From the cell containing the given text, extract its center point as [X, Y] coordinate. 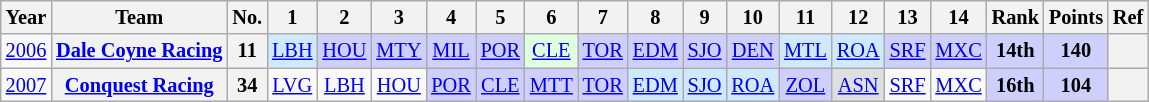
ASN [858, 85]
7 [603, 17]
MTY [398, 51]
Year [26, 17]
3 [398, 17]
LVG [292, 85]
Ref [1128, 17]
Team [139, 17]
Conquest Racing [139, 85]
4 [450, 17]
2006 [26, 51]
5 [500, 17]
Rank [1016, 17]
2007 [26, 85]
1 [292, 17]
Dale Coyne Racing [139, 51]
2 [344, 17]
9 [705, 17]
No. [247, 17]
MTL [806, 51]
34 [247, 85]
16th [1016, 85]
Points [1076, 17]
6 [552, 17]
8 [656, 17]
12 [858, 17]
MTT [552, 85]
MIL [450, 51]
140 [1076, 51]
DEN [752, 51]
10 [752, 17]
14 [958, 17]
ZOL [806, 85]
13 [908, 17]
14th [1016, 51]
104 [1076, 85]
